Provide the (X, Y) coordinate of the cell's center where the given text is located.  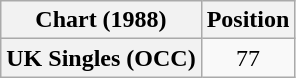
Position (248, 20)
UK Singles (OCC) (101, 58)
Chart (1988) (101, 20)
77 (248, 58)
